Pinpoint the cell where the given text exists, returning its [x, y] midpoint coordinate. 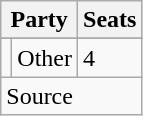
Seats [110, 20]
Party [40, 20]
Source [72, 96]
4 [110, 58]
Other [45, 58]
